Extract the (X, Y) coordinate from the center of the cell holding the provided text.  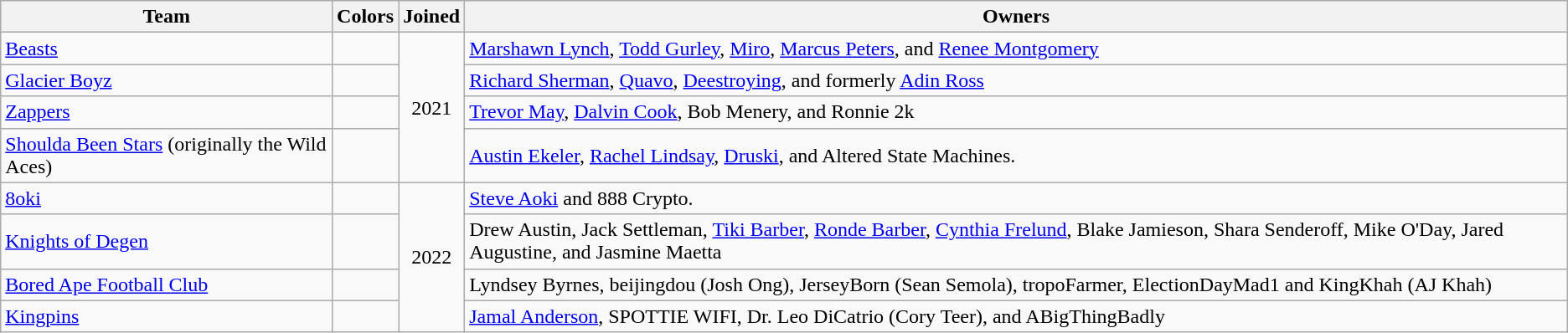
2022 (432, 258)
Kingpins (167, 316)
Trevor May, Dalvin Cook, Bob Menery, and Ronnie 2k (1017, 112)
Zappers (167, 112)
Austin Ekeler, Rachel Lindsay, Druski, and Altered State Machines. (1017, 156)
Bored Ape Football Club (167, 284)
Lyndsey Byrnes, beijingdou (Josh Ong), JerseyBorn (Sean Semola), tropoFarmer, ElectionDayMad1 and KingKhah (AJ Khah) (1017, 284)
Joined (432, 17)
Beasts (167, 49)
2021 (432, 107)
Jamal Anderson, SPOTTIE WIFI, Dr. Leo DiCatrio (Cory Teer), and ABigThingBadly (1017, 316)
Steve Aoki and 888 Crypto. (1017, 198)
Colors (365, 17)
Richard Sherman, Quavo, Deestroying, and formerly Adin Ross (1017, 80)
Knights of Degen (167, 241)
Owners (1017, 17)
Glacier Boyz (167, 80)
8oki (167, 198)
Marshawn Lynch, Todd Gurley, Miro, Marcus Peters, and Renee Montgomery (1017, 49)
Shoulda Been Stars (originally the Wild Aces) (167, 156)
Team (167, 17)
